Return the [x, y] coordinate for the center point of the cell that contains the specified text.  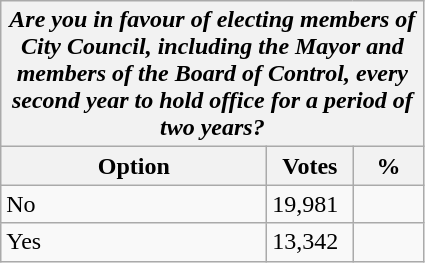
No [134, 204]
19,981 [310, 204]
Yes [134, 242]
13,342 [310, 242]
Option [134, 166]
Votes [310, 166]
% [388, 166]
